Extract the (X, Y) coordinate from the center of the cell holding the provided text.  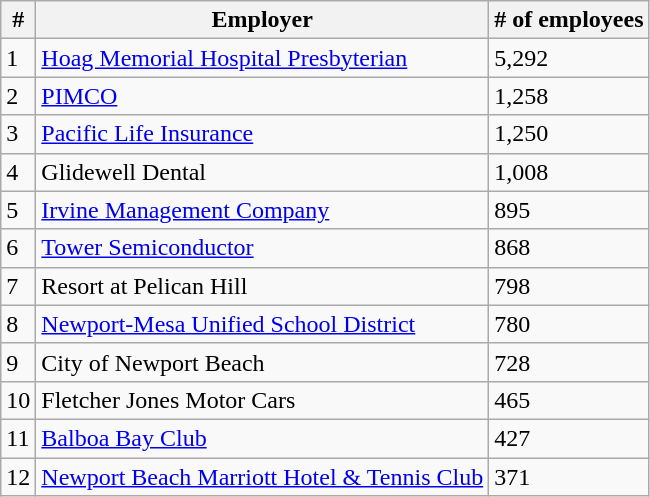
3 (18, 134)
5 (18, 210)
Employer (262, 20)
# (18, 20)
9 (18, 362)
Newport-Mesa Unified School District (262, 324)
10 (18, 400)
780 (569, 324)
427 (569, 438)
Balboa Bay Club (262, 438)
728 (569, 362)
Fletcher Jones Motor Cars (262, 400)
City of Newport Beach (262, 362)
1,258 (569, 96)
Irvine Management Company (262, 210)
895 (569, 210)
Pacific Life Insurance (262, 134)
465 (569, 400)
Newport Beach Marriott Hotel & Tennis Club (262, 477)
PIMCO (262, 96)
7 (18, 286)
8 (18, 324)
# of employees (569, 20)
371 (569, 477)
11 (18, 438)
1,250 (569, 134)
1 (18, 58)
798 (569, 286)
6 (18, 248)
868 (569, 248)
Hoag Memorial Hospital Presbyterian (262, 58)
4 (18, 172)
Resort at Pelican Hill (262, 286)
Glidewell Dental (262, 172)
Tower Semiconductor (262, 248)
2 (18, 96)
12 (18, 477)
1,008 (569, 172)
5,292 (569, 58)
